Find where the given text appears and provide that cell's center as [x, y] coordinate. 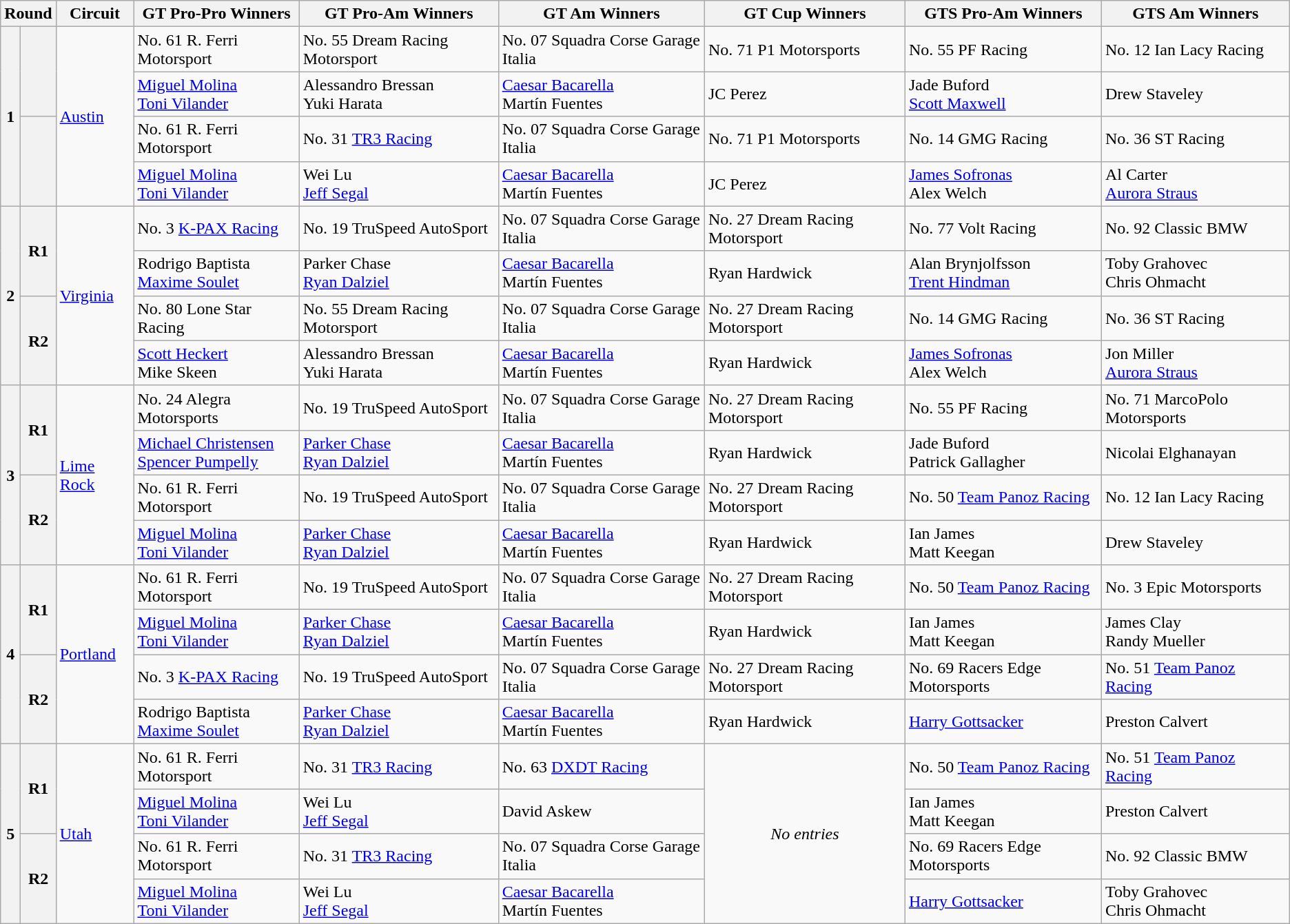
No. 80 Lone Star Racing [216, 318]
GT Am Winners [601, 14]
Nicolai Elghanayan [1195, 452]
David Askew [601, 812]
Utah [95, 834]
GTS Am Winners [1195, 14]
2 [11, 296]
Round [28, 14]
GTS Pro-Am Winners [1003, 14]
GT Pro-Am Winners [398, 14]
No. 24 Alegra Motorsports [216, 408]
1 [11, 116]
Austin [95, 116]
No. 77 Volt Racing [1003, 229]
Al Carter Aurora Straus [1195, 183]
GT Cup Winners [805, 14]
Portland [95, 655]
Jon Miller Aurora Straus [1195, 362]
GT Pro-Pro Winners [216, 14]
Jade Buford Patrick Gallagher [1003, 452]
5 [11, 834]
Michael Christensen Spencer Pumpelly [216, 452]
Virginia [95, 296]
James Clay Randy Mueller [1195, 633]
3 [11, 475]
Scott Heckert Mike Skeen [216, 362]
Lime Rock [95, 475]
Alan Brynjolfsson Trent Hindman [1003, 273]
4 [11, 655]
No. 71 MarcoPolo Motorsports [1195, 408]
No. 3 Epic Motorsports [1195, 587]
No entries [805, 834]
No. 63 DXDT Racing [601, 766]
Jade Buford Scott Maxwell [1003, 94]
Circuit [95, 14]
